Output the [x, y] coordinate of the center of the cell containing the given text.  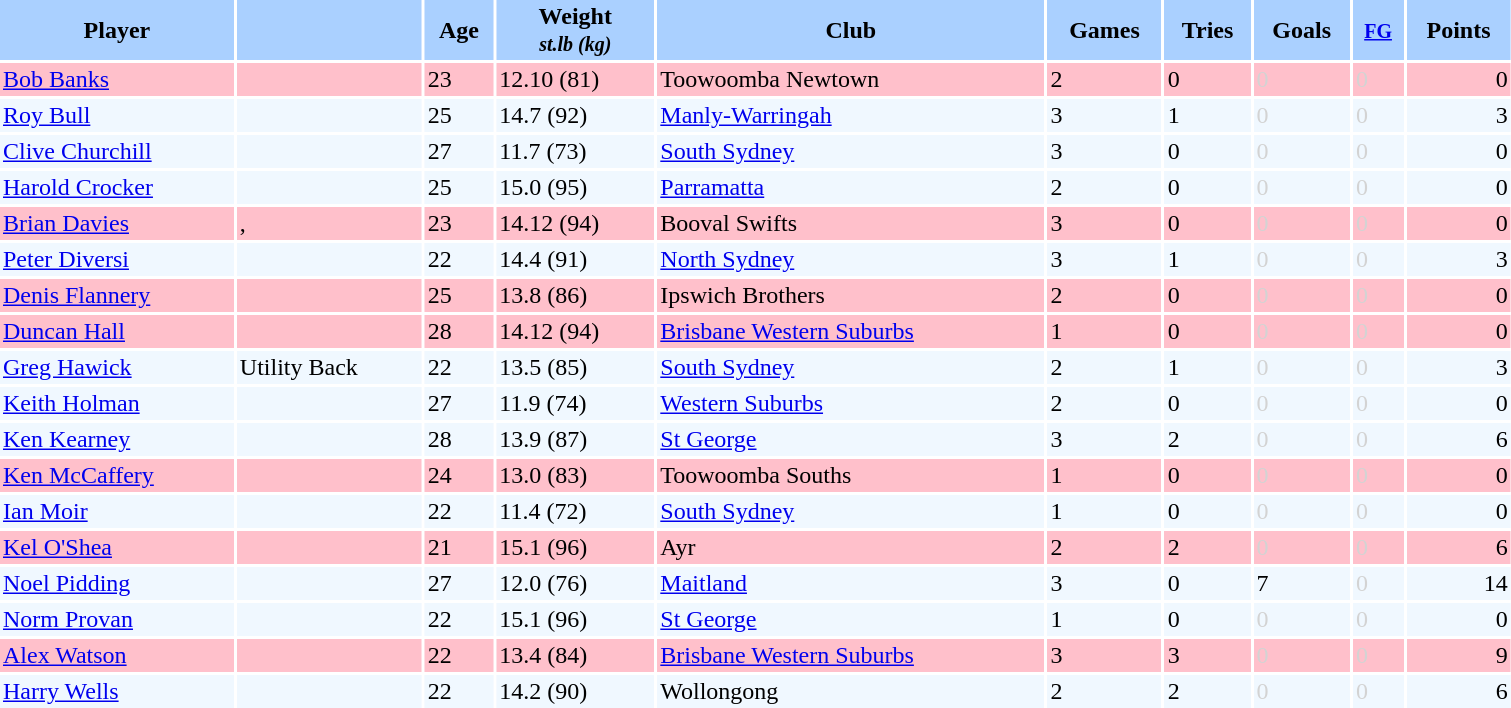
12.10 (81) [575, 80]
21 [460, 548]
Ken Kearney [117, 440]
Ipswich Brothers [850, 296]
Club [850, 30]
Peter Diversi [117, 260]
Roy Bull [117, 116]
Harold Crocker [117, 188]
Wollongong [850, 692]
13.4 (84) [575, 656]
14.2 (90) [575, 692]
Goals [1301, 30]
11.7 (73) [575, 152]
Ayr [850, 548]
Alex Watson [117, 656]
12.0 (76) [575, 584]
Weightst.lb (kg) [575, 30]
Points [1458, 30]
Maitland [850, 584]
Tries [1208, 30]
11.9 (74) [575, 404]
13.9 (87) [575, 440]
Brian Davies [117, 224]
13.5 (85) [575, 368]
, [330, 224]
Player [117, 30]
7 [1301, 584]
Clive Churchill [117, 152]
Harry Wells [117, 692]
Toowoomba Newtown [850, 80]
13.8 (86) [575, 296]
9 [1458, 656]
14 [1458, 584]
Age [460, 30]
14.4 (91) [575, 260]
Noel Pidding [117, 584]
Norm Provan [117, 620]
North Sydney [850, 260]
Denis Flannery [117, 296]
Ian Moir [117, 512]
Ken McCaffery [117, 476]
Greg Hawick [117, 368]
11.4 (72) [575, 512]
Bob Banks [117, 80]
Manly-Warringah [850, 116]
15.0 (95) [575, 188]
Toowoomba Souths [850, 476]
Utility Back [330, 368]
Games [1104, 30]
14.7 (92) [575, 116]
24 [460, 476]
13.0 (83) [575, 476]
Parramatta [850, 188]
Duncan Hall [117, 332]
Western Suburbs [850, 404]
Keith Holman [117, 404]
Kel O'Shea [117, 548]
Booval Swifts [850, 224]
FG [1378, 30]
